Capture the cell that displays the provided text and extract its (X, Y) central coordinate. 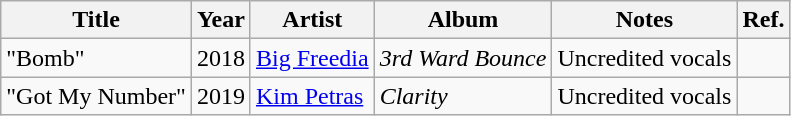
"Got My Number" (96, 96)
Album (463, 20)
Ref. (764, 20)
Kim Petras (312, 96)
Big Freedia (312, 58)
Notes (644, 20)
2018 (220, 58)
"Bomb" (96, 58)
Title (96, 20)
3rd Ward Bounce (463, 58)
2019 (220, 96)
Artist (312, 20)
Year (220, 20)
Clarity (463, 96)
